Detect which cell encompasses the target text, then output its [x, y] center coordinate. 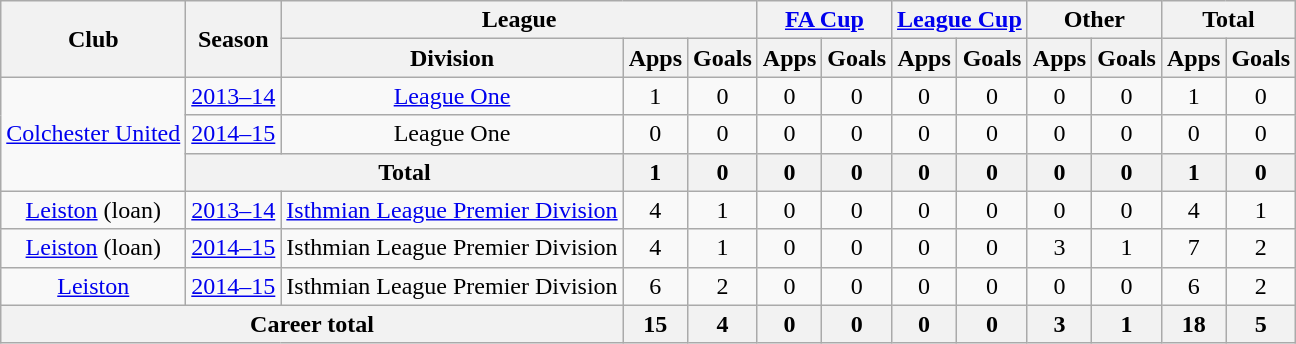
Club [94, 39]
15 [655, 324]
Career total [312, 324]
Division [452, 58]
Leiston [94, 286]
7 [1193, 248]
Other [1094, 20]
Season [234, 39]
Colchester United [94, 134]
5 [1261, 324]
FA Cup [824, 20]
18 [1193, 324]
League [520, 20]
League Cup [960, 20]
